Return [x, y] of the center of cell containing provided text 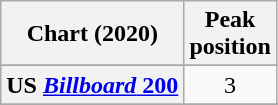
US Billboard 200 [92, 85]
Chart (2020) [92, 34]
Peakposition [230, 34]
3 [230, 85]
